Output the [x, y] coordinate of the center of the cell containing the given text.  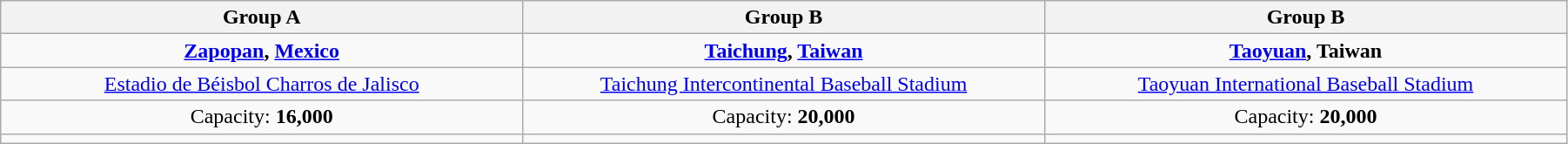
Estadio de Béisbol Charros de Jalisco [262, 84]
Taichung Intercontinental Baseball Stadium [784, 84]
Capacity: 16,000 [262, 117]
Taoyuan International Baseball Stadium [1306, 84]
Taoyuan, Taiwan [1306, 51]
Zapopan, Mexico [262, 51]
Group A [262, 17]
Taichung, Taiwan [784, 51]
